Return the (x, y) coordinate for the center point of the cell that contains the specified text.  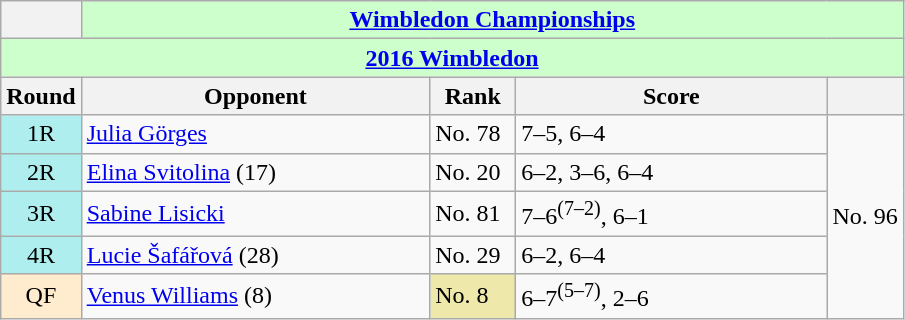
Opponent (256, 96)
2R (41, 172)
1R (41, 134)
6–7(5–7), 2–6 (672, 296)
Venus Williams (8) (256, 296)
Elina Svitolina (17) (256, 172)
Rank (473, 96)
2016 Wimbledon (452, 58)
7–5, 6–4 (672, 134)
Score (672, 96)
6–2, 6–4 (672, 255)
Julia Görges (256, 134)
6–2, 3–6, 6–4 (672, 172)
No. 96 (865, 216)
QF (41, 296)
4R (41, 255)
Sabine Lisicki (256, 214)
Wimbledon Championships (492, 20)
7–6(7–2), 6–1 (672, 214)
No. 78 (473, 134)
No. 29 (473, 255)
No. 81 (473, 214)
No. 20 (473, 172)
3R (41, 214)
No. 8 (473, 296)
Lucie Šafářová (28) (256, 255)
Round (41, 96)
